Return [x, y] of the center of cell containing provided text 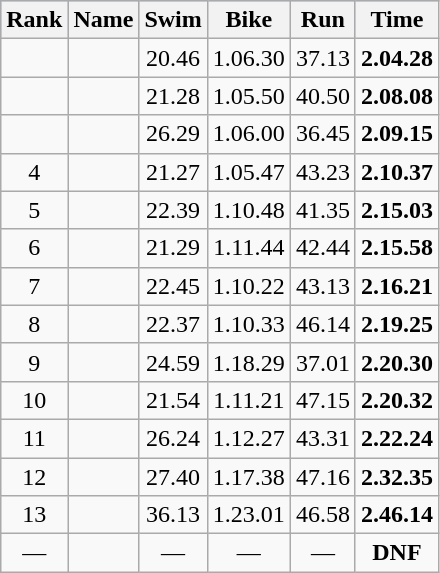
43.13 [322, 286]
22.39 [173, 210]
43.31 [322, 438]
Swim [173, 20]
26.24 [173, 438]
Time [396, 20]
36.45 [322, 134]
2.16.21 [396, 286]
1.23.01 [248, 515]
42.44 [322, 248]
Name [104, 20]
1.10.22 [248, 286]
20.46 [173, 58]
2.09.15 [396, 134]
2.20.32 [396, 400]
37.01 [322, 362]
4 [34, 172]
7 [34, 286]
21.28 [173, 96]
21.29 [173, 248]
1.12.27 [248, 438]
DNF [396, 553]
1.11.44 [248, 248]
12 [34, 477]
Bike [248, 20]
5 [34, 210]
6 [34, 248]
Rank [34, 20]
2.04.28 [396, 58]
2.22.24 [396, 438]
9 [34, 362]
1.05.47 [248, 172]
47.16 [322, 477]
26.29 [173, 134]
2.32.35 [396, 477]
1.06.00 [248, 134]
24.59 [173, 362]
36.13 [173, 515]
8 [34, 324]
46.14 [322, 324]
2.20.30 [396, 362]
1.18.29 [248, 362]
1.05.50 [248, 96]
10 [34, 400]
2.10.37 [396, 172]
2.46.14 [396, 515]
11 [34, 438]
21.27 [173, 172]
2.15.58 [396, 248]
1.11.21 [248, 400]
43.23 [322, 172]
22.45 [173, 286]
1.06.30 [248, 58]
21.54 [173, 400]
47.15 [322, 400]
2.08.08 [396, 96]
41.35 [322, 210]
1.10.48 [248, 210]
46.58 [322, 515]
Run [322, 20]
27.40 [173, 477]
2.19.25 [396, 324]
40.50 [322, 96]
1.17.38 [248, 477]
13 [34, 515]
22.37 [173, 324]
1.10.33 [248, 324]
2.15.03 [396, 210]
37.13 [322, 58]
